Find where the given text appears and provide that cell's center as [X, Y] coordinate. 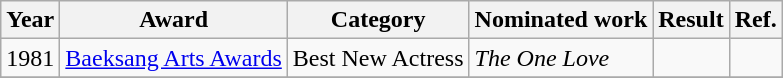
Category [378, 20]
Best New Actress [378, 58]
Baeksang Arts Awards [174, 58]
The One Love [561, 58]
Ref. [756, 20]
Year [30, 20]
Result [691, 20]
Nominated work [561, 20]
1981 [30, 58]
Award [174, 20]
